Output the (x, y) coordinate of the center of the cell containing the given text.  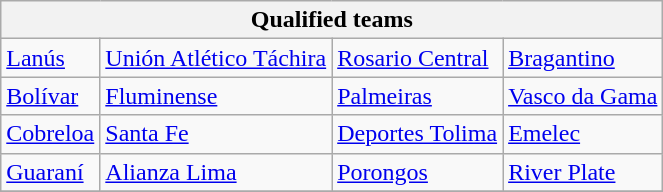
Bragantino (583, 58)
Fluminense (216, 96)
Emelec (583, 134)
River Plate (583, 172)
Qualified teams (332, 20)
Lanús (50, 58)
Alianza Lima (216, 172)
Unión Atlético Táchira (216, 58)
Vasco da Gama (583, 96)
Porongos (418, 172)
Rosario Central (418, 58)
Cobreloa (50, 134)
Guaraní (50, 172)
Santa Fe (216, 134)
Deportes Tolima (418, 134)
Palmeiras (418, 96)
Bolívar (50, 96)
